Locate the cell with the specified text and output its (X, Y) center coordinate. 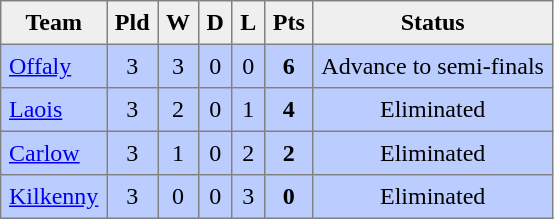
L (248, 23)
6 (289, 66)
Kilkenny (54, 197)
Offaly (54, 66)
D (215, 23)
Carlow (54, 153)
Pts (289, 23)
W (178, 23)
Laois (54, 110)
Status (432, 23)
Advance to semi-finals (432, 66)
4 (289, 110)
Pld (132, 23)
Team (54, 23)
